Return the [X, Y] coordinate for the center point of the cell that contains the specified text.  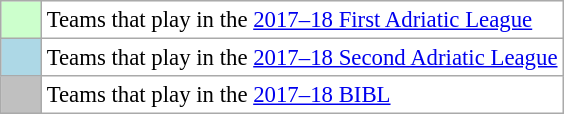
Teams that play in the 2017–18 First Adriatic League [302, 20]
Teams that play in the 2017–18 Second Adriatic League [302, 58]
Teams that play in the 2017–18 BIBL [302, 95]
